Detect which cell encompasses the target text, then output its (X, Y) center coordinate. 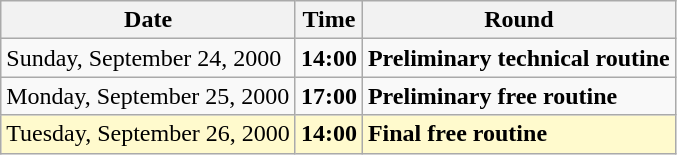
Preliminary free routine (518, 96)
Monday, September 25, 2000 (148, 96)
Time (328, 20)
Date (148, 20)
17:00 (328, 96)
Final free routine (518, 134)
Round (518, 20)
Sunday, September 24, 2000 (148, 58)
Preliminary technical routine (518, 58)
Tuesday, September 26, 2000 (148, 134)
